Determine the (X, Y) coordinate at the center of the cell enclosing the given text.  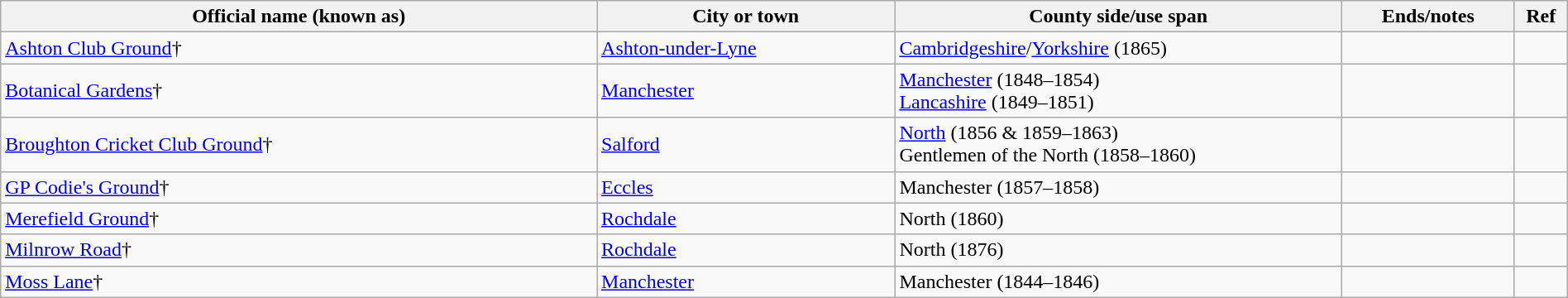
Botanical Gardens† (299, 91)
GP Codie's Ground† (299, 187)
Official name (known as) (299, 17)
Moss Lane† (299, 281)
North (1856 & 1859–1863)Gentlemen of the North (1858–1860) (1118, 144)
Ends/notes (1427, 17)
Ashton-under-Lyne (746, 48)
Ashton Club Ground† (299, 48)
County side/use span (1118, 17)
Eccles (746, 187)
North (1876) (1118, 250)
Salford (746, 144)
Manchester (1848–1854)Lancashire (1849–1851) (1118, 91)
Broughton Cricket Club Ground† (299, 144)
Manchester (1857–1858) (1118, 187)
Manchester (1844–1846) (1118, 281)
North (1860) (1118, 219)
Ref (1541, 17)
Milnrow Road† (299, 250)
City or town (746, 17)
Cambridgeshire/Yorkshire (1865) (1118, 48)
Merefield Ground† (299, 219)
